For the text-containing cell, return its midpoint in [x, y] coordinate format. 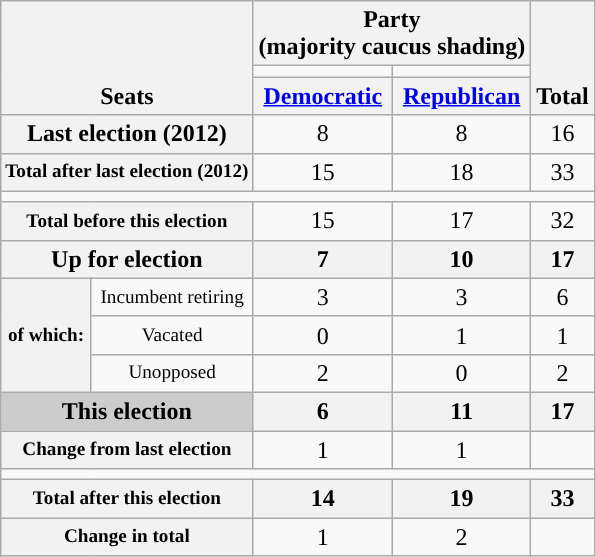
32 [563, 221]
Republican [461, 96]
Total [563, 58]
Incumbent retiring [172, 297]
This election [127, 411]
Party (majority caucus shading) [392, 34]
11 [461, 411]
14 [323, 499]
Change in total [127, 537]
Democratic [323, 96]
Total after last election (2012) [127, 172]
Vacated [172, 335]
Total after this election [127, 499]
Unopposed [172, 373]
Seats [127, 58]
Up for election [127, 259]
19 [461, 499]
16 [563, 134]
18 [461, 172]
Last election (2012) [127, 134]
of which: [46, 335]
10 [461, 259]
Change from last election [127, 449]
7 [323, 259]
Total before this election [127, 221]
